Locate the cell with the specified text and output its [X, Y] center coordinate. 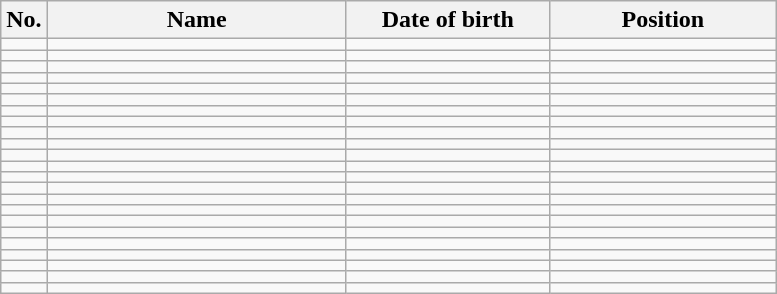
Date of birth [448, 20]
No. [24, 20]
Name [196, 20]
Position [662, 20]
